Scan for the cell matching the given text and deliver its [X, Y] coordinate at center. 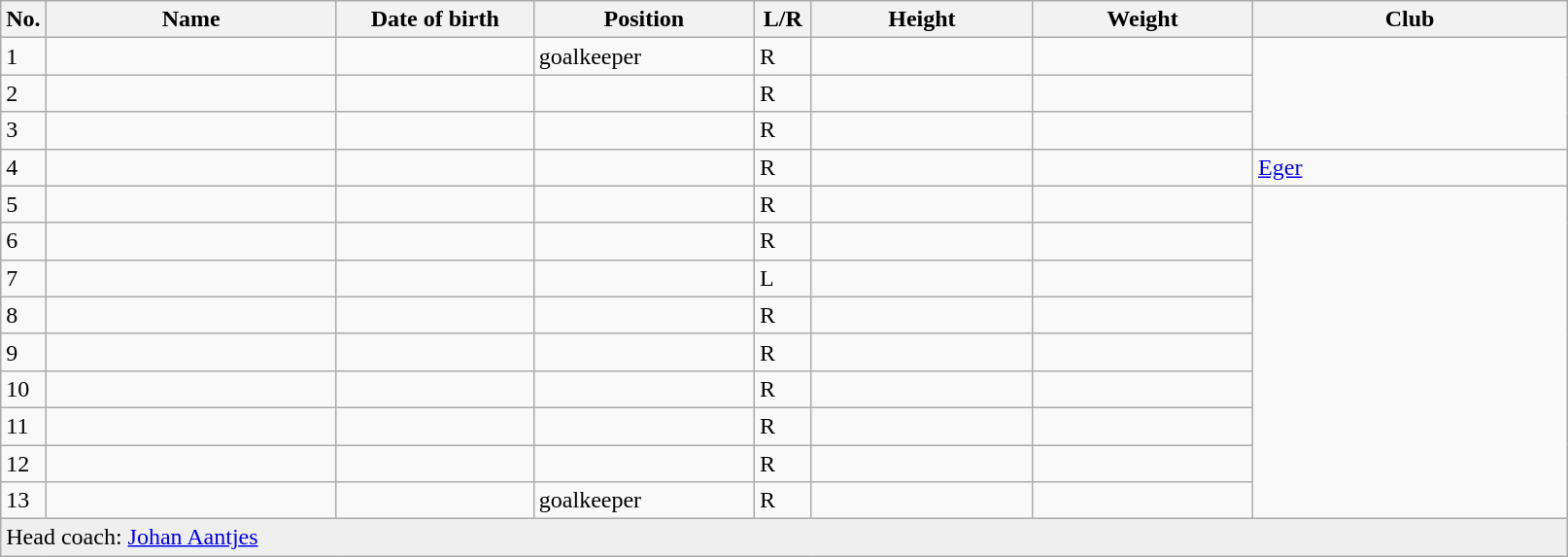
Eger [1411, 167]
11 [23, 426]
Height [921, 19]
5 [23, 204]
13 [23, 501]
12 [23, 464]
2 [23, 93]
Weight [1142, 19]
1 [23, 56]
Club [1411, 19]
L [783, 278]
6 [23, 241]
L/R [783, 19]
10 [23, 389]
Name [190, 19]
4 [23, 167]
9 [23, 352]
Head coach: Johan Aantjes [784, 538]
3 [23, 130]
Position [643, 19]
No. [23, 19]
Date of birth [435, 19]
8 [23, 315]
7 [23, 278]
